Scan for the cell matching the given text and deliver its [x, y] coordinate at center. 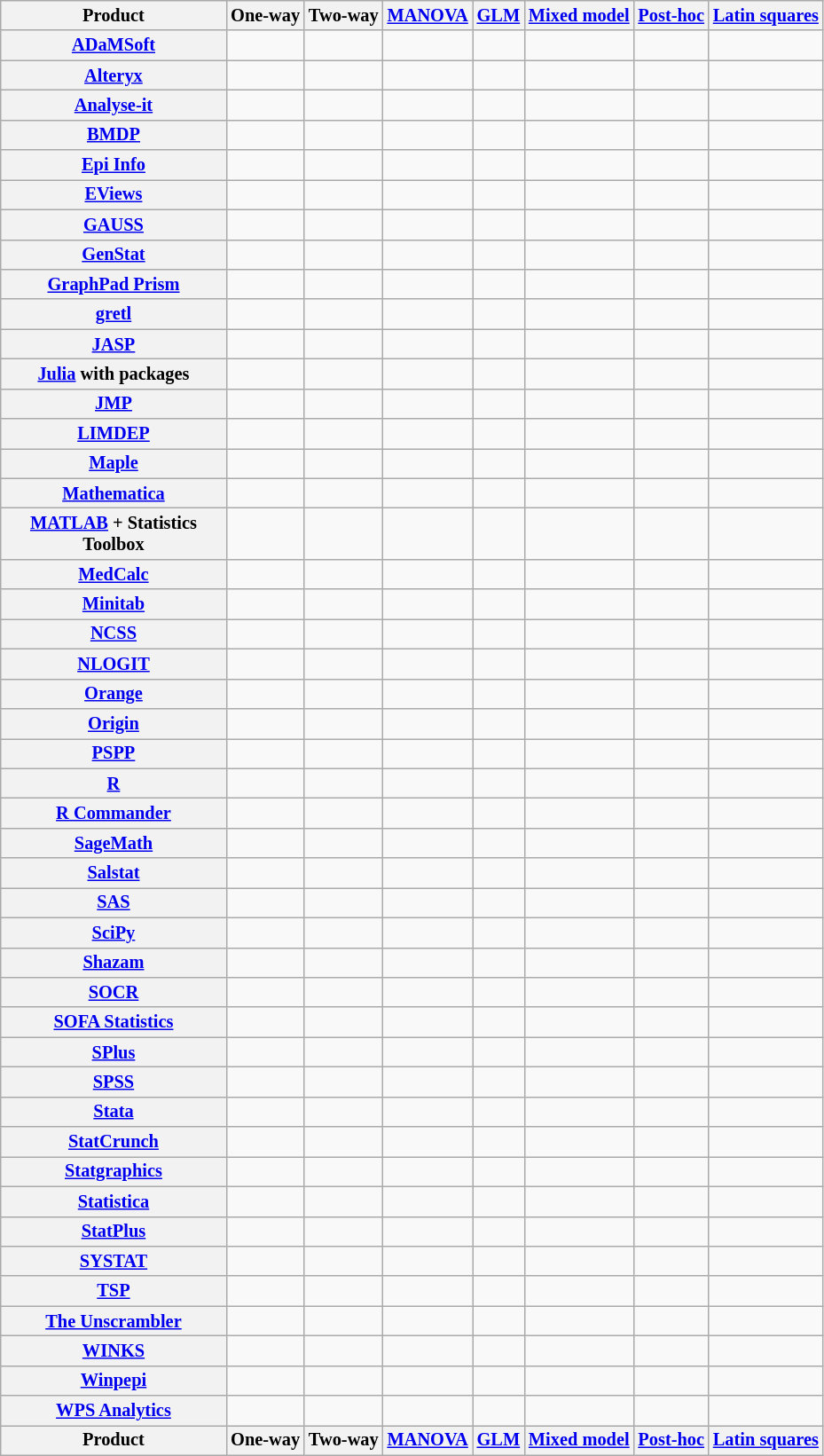
TSP [114, 1291]
Stata [114, 1112]
Salstat [114, 873]
NCSS [114, 634]
MATLAB + Statistics Toolbox [114, 533]
SPSS [114, 1082]
SAS [114, 902]
SYSTAT [114, 1261]
EViews [114, 194]
Orange [114, 694]
BMDP [114, 135]
Maple [114, 463]
Winpepi [114, 1381]
GenStat [114, 255]
StatPlus [114, 1232]
Shazam [114, 963]
WINKS [114, 1350]
WPS Analytics [114, 1411]
gretl [114, 314]
PSPP [114, 753]
Mathematica [114, 493]
R Commander [114, 813]
NLOGIT [114, 664]
GraphPad Prism [114, 284]
Minitab [114, 604]
SPlus [114, 1052]
JMP [114, 404]
SageMath [114, 843]
LIMDEP [114, 434]
The Unscrambler [114, 1321]
Epi Info [114, 165]
SciPy [114, 933]
StatCrunch [114, 1142]
Alteryx [114, 75]
MedCalc [114, 574]
SOFA Statistics [114, 1022]
ADaMSoft [114, 45]
JASP [114, 344]
Julia with packages [114, 374]
SOCR [114, 992]
Statistica [114, 1201]
R [114, 783]
Origin [114, 723]
GAUSS [114, 224]
Statgraphics [114, 1171]
Analyse-it [114, 105]
